Locate the cell with the specified text and output its [X, Y] center coordinate. 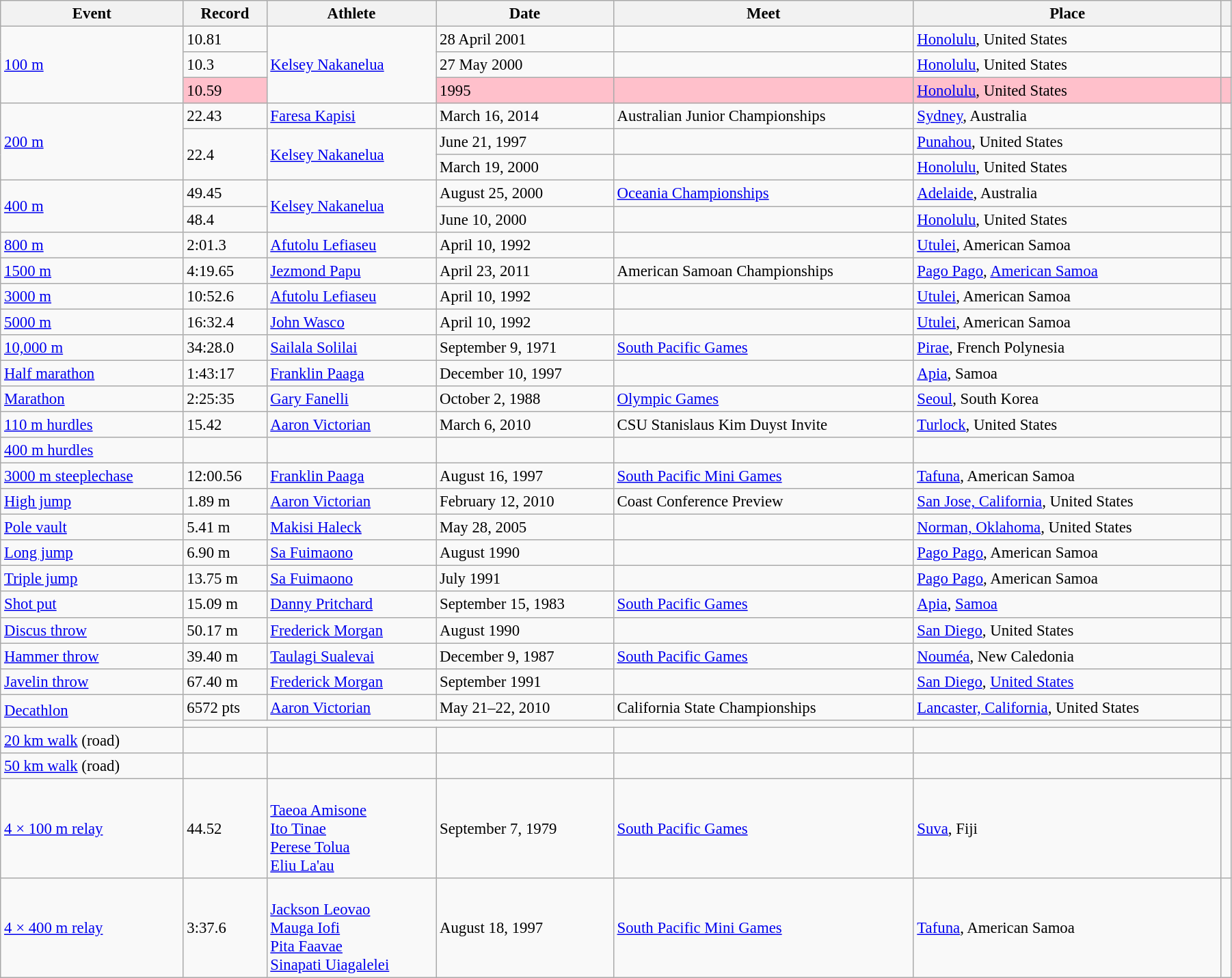
50.17 m [225, 630]
Coast Conference Preview [763, 502]
American Samoan Championships [763, 271]
Athlete [351, 14]
1:43:17 [225, 373]
August 25, 2000 [525, 193]
67.40 m [225, 681]
CSU Stanislaus Kim Duyst Invite [763, 424]
March 6, 2010 [525, 424]
16:32.4 [225, 322]
August 16, 1997 [525, 476]
Discus throw [92, 630]
10:52.6 [225, 296]
High jump [92, 502]
6572 pts [225, 707]
3000 m steeplechase [92, 476]
27 May 2000 [525, 65]
Australian Junior Championships [763, 116]
39.40 m [225, 656]
December 10, 1997 [525, 373]
Punahou, United States [1067, 142]
1995 [525, 91]
California State Championships [763, 707]
Meet [763, 14]
Olympic Games [763, 399]
50 km walk (road) [92, 766]
Jezmond Papu [351, 271]
March 19, 2000 [525, 167]
Place [1067, 14]
Jackson LeovaoMauga IofiPita FaavaeSinapati Uiagalelei [351, 928]
September 7, 1979 [525, 828]
28 April 2001 [525, 40]
Pole vault [92, 528]
Turlock, United States [1067, 424]
Lancaster, California, United States [1067, 707]
Date [525, 14]
September 1991 [525, 681]
2:01.3 [225, 245]
Event [92, 14]
2:25:35 [225, 399]
1.89 m [225, 502]
April 23, 2011 [525, 271]
May 21–22, 2010 [525, 707]
Sydney, Australia [1067, 116]
Sailala Solilai [351, 348]
Suva, Fiji [1067, 828]
400 m hurdles [92, 450]
15.09 m [225, 605]
49.45 [225, 193]
10.81 [225, 40]
Makisi Haleck [351, 528]
4 × 400 m relay [92, 928]
34:28.0 [225, 348]
October 2, 1988 [525, 399]
110 m hurdles [92, 424]
200 m [92, 142]
3000 m [92, 296]
3:37.6 [225, 928]
15.42 [225, 424]
20 km walk (road) [92, 740]
22.43 [225, 116]
400 m [92, 206]
Hammer throw [92, 656]
Norman, Oklahoma, United States [1067, 528]
Taulagi Sualevai [351, 656]
10,000 m [92, 348]
Danny Pritchard [351, 605]
June 21, 1997 [525, 142]
Shot put [92, 605]
Nouméa, New Caledonia [1067, 656]
Long jump [92, 553]
4:19.65 [225, 271]
22.4 [225, 154]
Seoul, South Korea [1067, 399]
Gary Fanelli [351, 399]
June 10, 2000 [525, 219]
Half marathon [92, 373]
December 9, 1987 [525, 656]
John Wasco [351, 322]
Adelaide, Australia [1067, 193]
1500 m [92, 271]
5.41 m [225, 528]
800 m [92, 245]
Javelin throw [92, 681]
5000 m [92, 322]
Record [225, 14]
Triple jump [92, 579]
Oceania Championships [763, 193]
Faresa Kapisi [351, 116]
Pirae, French Polynesia [1067, 348]
August 18, 1997 [525, 928]
Decathlon [92, 711]
San Jose, California, United States [1067, 502]
12:00.56 [225, 476]
10.59 [225, 91]
44.52 [225, 828]
10.3 [225, 65]
Marathon [92, 399]
September 9, 1971 [525, 348]
13.75 m [225, 579]
February 12, 2010 [525, 502]
September 15, 1983 [525, 605]
May 28, 2005 [525, 528]
48.4 [225, 219]
6.90 m [225, 553]
100 m [92, 66]
4 × 100 m relay [92, 828]
Taeoa AmisoneIto TinaePerese ToluaEliu La'au [351, 828]
March 16, 2014 [525, 116]
July 1991 [525, 579]
